From the cell containing the given text, extract its center point as (x, y) coordinate. 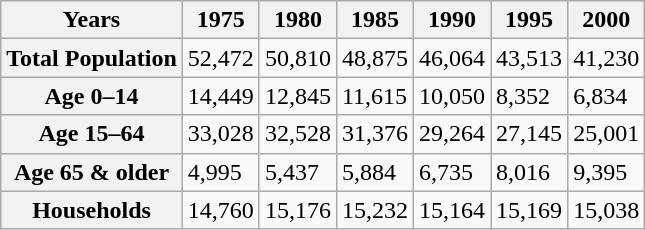
15,164 (452, 210)
5,437 (298, 172)
25,001 (606, 134)
43,513 (530, 58)
1990 (452, 20)
2000 (606, 20)
6,735 (452, 172)
10,050 (452, 96)
8,016 (530, 172)
1975 (220, 20)
4,995 (220, 172)
15,232 (374, 210)
6,834 (606, 96)
Total Population (92, 58)
Households (92, 210)
33,028 (220, 134)
27,145 (530, 134)
Age 0–14 (92, 96)
Years (92, 20)
11,615 (374, 96)
Age 15–64 (92, 134)
48,875 (374, 58)
29,264 (452, 134)
15,038 (606, 210)
9,395 (606, 172)
52,472 (220, 58)
50,810 (298, 58)
12,845 (298, 96)
8,352 (530, 96)
15,176 (298, 210)
14,760 (220, 210)
31,376 (374, 134)
14,449 (220, 96)
1985 (374, 20)
46,064 (452, 58)
5,884 (374, 172)
1980 (298, 20)
32,528 (298, 134)
15,169 (530, 210)
41,230 (606, 58)
1995 (530, 20)
Age 65 & older (92, 172)
